Search for the cell housing the specified text and yield its [x, y] center coordinate. 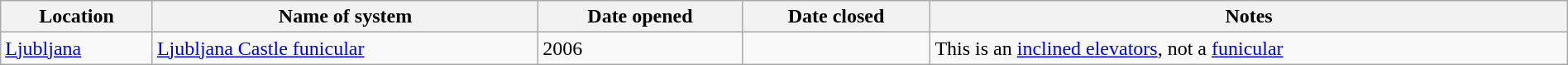
Location [77, 17]
Notes [1249, 17]
Name of system [345, 17]
Ljubljana Castle funicular [345, 48]
Date closed [836, 17]
This is an inclined elevators, not a funicular [1249, 48]
Ljubljana [77, 48]
Date opened [640, 17]
2006 [640, 48]
